Output the (x, y) coordinate of the center of the cell containing the given text.  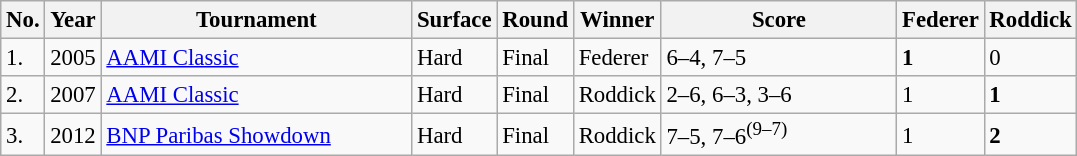
Surface (454, 20)
7–5, 7–6(9–7) (779, 135)
3. (23, 135)
2005 (73, 58)
Winner (617, 20)
2–6, 6–3, 3–6 (779, 95)
0 (1030, 58)
2. (23, 95)
No. (23, 20)
BNP Paribas Showdown (256, 135)
6–4, 7–5 (779, 58)
Year (73, 20)
2012 (73, 135)
1. (23, 58)
2007 (73, 95)
Round (535, 20)
Tournament (256, 20)
2 (1030, 135)
Score (779, 20)
